Determine the (X, Y) coordinate at the center of the cell enclosing the given text.  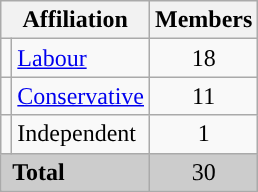
18 (204, 58)
Members (204, 20)
Affiliation (76, 20)
Independent (81, 134)
Labour (81, 58)
11 (204, 96)
Conservative (81, 96)
30 (204, 172)
1 (204, 134)
Total (76, 172)
